Provide the (x, y) coordinate of the cell's center where the given text is located.  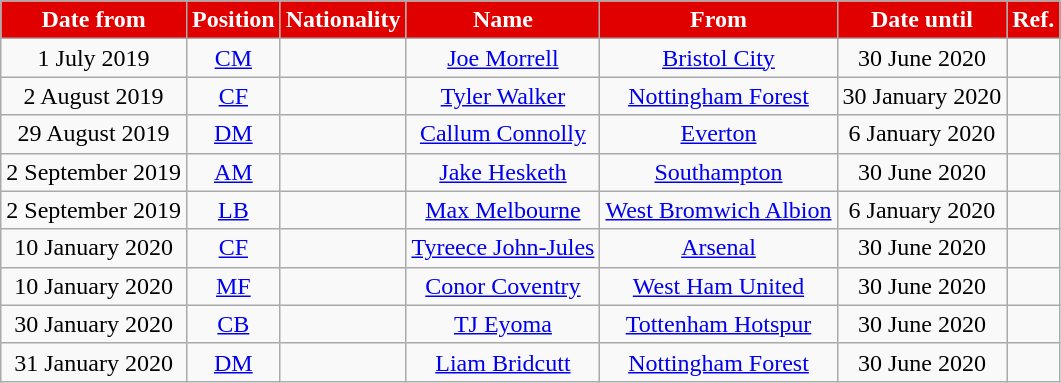
Tottenham Hotspur (718, 324)
1 July 2019 (94, 58)
West Bromwich Albion (718, 210)
Callum Connolly (503, 134)
Jake Hesketh (503, 172)
Position (233, 20)
Date from (94, 20)
Date until (922, 20)
Joe Morrell (503, 58)
2 August 2019 (94, 96)
Liam Bridcutt (503, 362)
Tyler Walker (503, 96)
Everton (718, 134)
Max Melbourne (503, 210)
From (718, 20)
29 August 2019 (94, 134)
Ref. (1034, 20)
CM (233, 58)
MF (233, 286)
Arsenal (718, 248)
Nationality (343, 20)
Southampton (718, 172)
LB (233, 210)
TJ Eyoma (503, 324)
West Ham United (718, 286)
Tyreece John-Jules (503, 248)
Name (503, 20)
AM (233, 172)
Bristol City (718, 58)
CB (233, 324)
31 January 2020 (94, 362)
Conor Coventry (503, 286)
